Search for the cell housing the specified text and yield its (x, y) center coordinate. 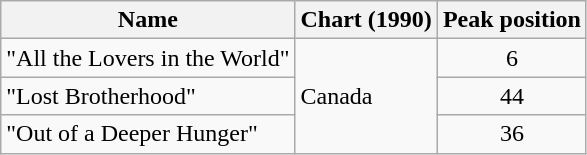
6 (512, 58)
Chart (1990) (366, 20)
"Lost Brotherhood" (148, 96)
44 (512, 96)
Canada (366, 96)
"Out of a Deeper Hunger" (148, 134)
36 (512, 134)
Peak position (512, 20)
Name (148, 20)
"All the Lovers in the World" (148, 58)
